Find where the given text appears and provide that cell's center as (x, y) coordinate. 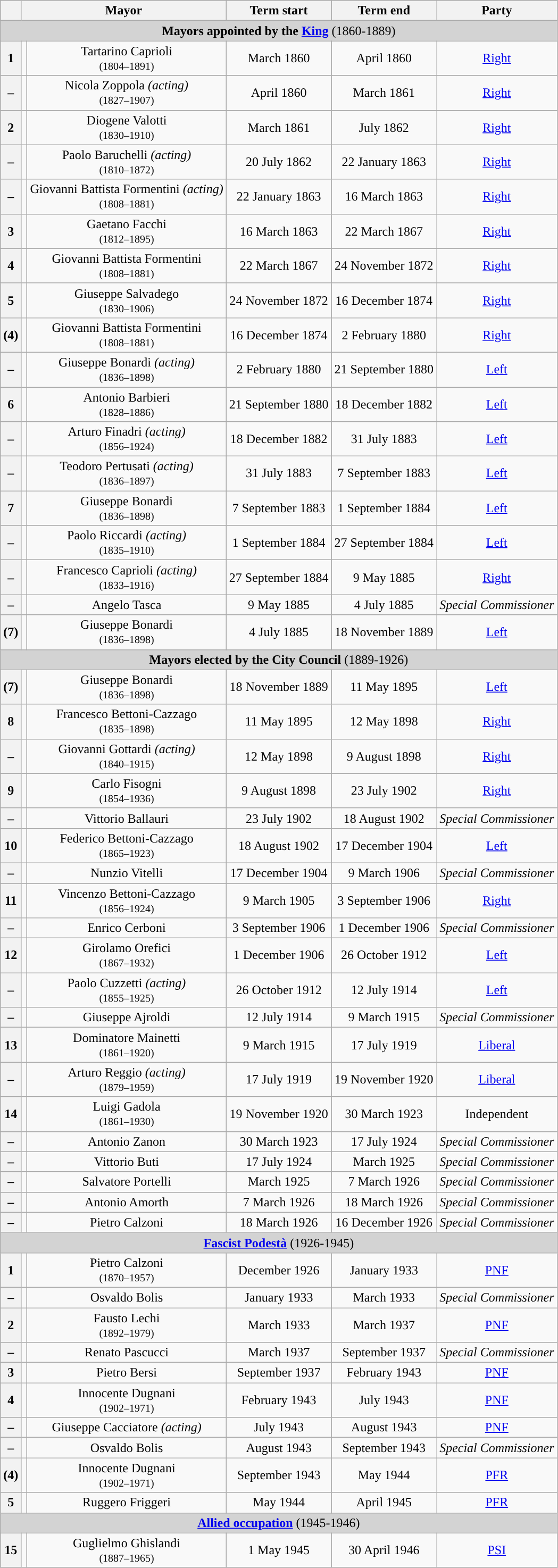
Ruggero Friggeri (127, 1503)
9 (11, 790)
Giovanni Battista Formentini (acting)(1808–1881) (127, 197)
Vittorio Ballauri (127, 818)
15 (11, 1550)
Carlo Fisogni(1854–1936) (127, 790)
March 1860 (279, 59)
30 April 1946 (384, 1550)
Vittorio Buti (127, 1162)
Teodoro Pertusati (acting)(1836–1897) (127, 473)
July 1862 (384, 128)
9 March 1905 (279, 900)
13 (11, 1045)
Vincenzo Bettoni-Cazzago(1856–1924) (127, 900)
Francesco Caprioli (acting)(1833–1916) (127, 578)
Federico Bettoni-Cazzago(1865–1923) (127, 846)
Giovanni Gottardi (acting)(1840–1915) (127, 756)
Pietro Calzoni (127, 1222)
Independent (497, 1114)
Enrico Cerboni (127, 928)
Antonio Zanon (127, 1141)
Giuseppe Ajroldi (127, 1017)
Angelo Tasca (127, 605)
April 1945 (384, 1503)
Giuseppe Bonardi (acting)(1836–1898) (127, 369)
Mayors appointed by the King (1860-1889) (279, 31)
20 July 1862 (279, 162)
Antonio Barbieri(1828–1886) (127, 404)
6 (11, 404)
1 May 1945 (279, 1550)
Antonio Amorth (127, 1202)
12 (11, 955)
Giuseppe Cacciatore (acting) (127, 1428)
Paolo Baruchelli (acting)(1810–1872) (127, 162)
Paolo Cuzzetti (acting)(1855–1925) (127, 990)
Francesco Bettoni-Cazzago(1835–1898) (127, 721)
16 December 1926 (384, 1222)
Dominatore Mainetti(1861–1920) (127, 1045)
Term end (384, 11)
Renato Pascucci (127, 1353)
7 (11, 508)
Girolamo Orefici(1867–1932) (127, 955)
Salvatore Portelli (127, 1182)
Allied occupation (1945-1946) (279, 1523)
9 March 1906 (384, 873)
Party (497, 11)
Guglielmo Ghislandi(1887–1965) (127, 1550)
Fascist Podestà (1926-1945) (279, 1242)
Fausto Lechi(1892–1979) (127, 1324)
Diogene Valotti(1830–1910) (127, 128)
11 (11, 900)
Nicola Zoppola (acting)(1827–1907) (127, 93)
Pietro Bersi (127, 1373)
Tartarino Caprioli(1804–1891) (127, 59)
Mayors elected by the City Council (1889-1926) (279, 660)
Arturo Finadri (acting)(1856–1924) (127, 439)
10 (11, 846)
Luigi Gadola(1861–1930) (127, 1114)
8 (11, 721)
Mayor (123, 11)
Paolo Riccardi (acting)(1835–1910) (127, 543)
December 1926 (279, 1270)
14 (11, 1114)
Term start (279, 11)
Pietro Calzoni(1870–1957) (127, 1270)
PSI (497, 1550)
Gaetano Facchi(1812–1895) (127, 231)
Giuseppe Salvadego(1830–1906) (127, 300)
Nunzio Vitelli (127, 873)
Arturo Reggio (acting)(1879–1959) (127, 1080)
